Locate the cell with the specified text and output its [x, y] center coordinate. 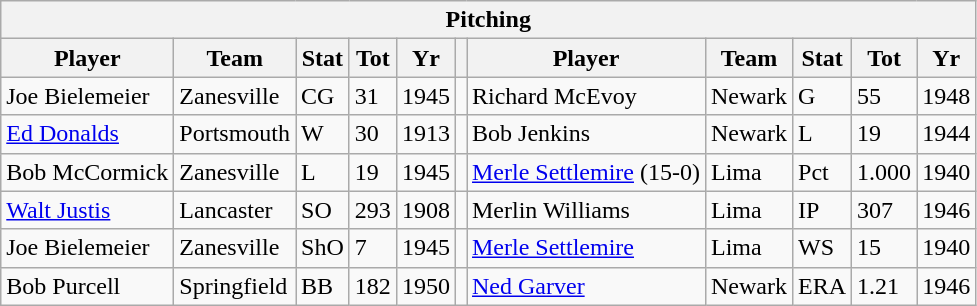
G [822, 96]
1948 [946, 96]
Pct [822, 172]
1.21 [884, 286]
Bob Jenkins [586, 134]
307 [884, 210]
Richard McEvoy [586, 96]
1.000 [884, 172]
Springfield [235, 286]
CG [323, 96]
31 [372, 96]
1908 [426, 210]
55 [884, 96]
Ed Donalds [88, 134]
Portsmouth [235, 134]
SO [323, 210]
1950 [426, 286]
7 [372, 248]
Lancaster [235, 210]
Merle Settlemire [586, 248]
30 [372, 134]
Ned Garver [586, 286]
Bob McCormick [88, 172]
ShO [323, 248]
293 [372, 210]
1944 [946, 134]
1913 [426, 134]
Merle Settlemire (15-0) [586, 172]
WS [822, 248]
IP [822, 210]
Bob Purcell [88, 286]
Merlin Williams [586, 210]
BB [323, 286]
ERA [822, 286]
W [323, 134]
15 [884, 248]
182 [372, 286]
Pitching [488, 20]
Walt Justis [88, 210]
